Return the [x, y] coordinate for the center point of the cell that contains the specified text.  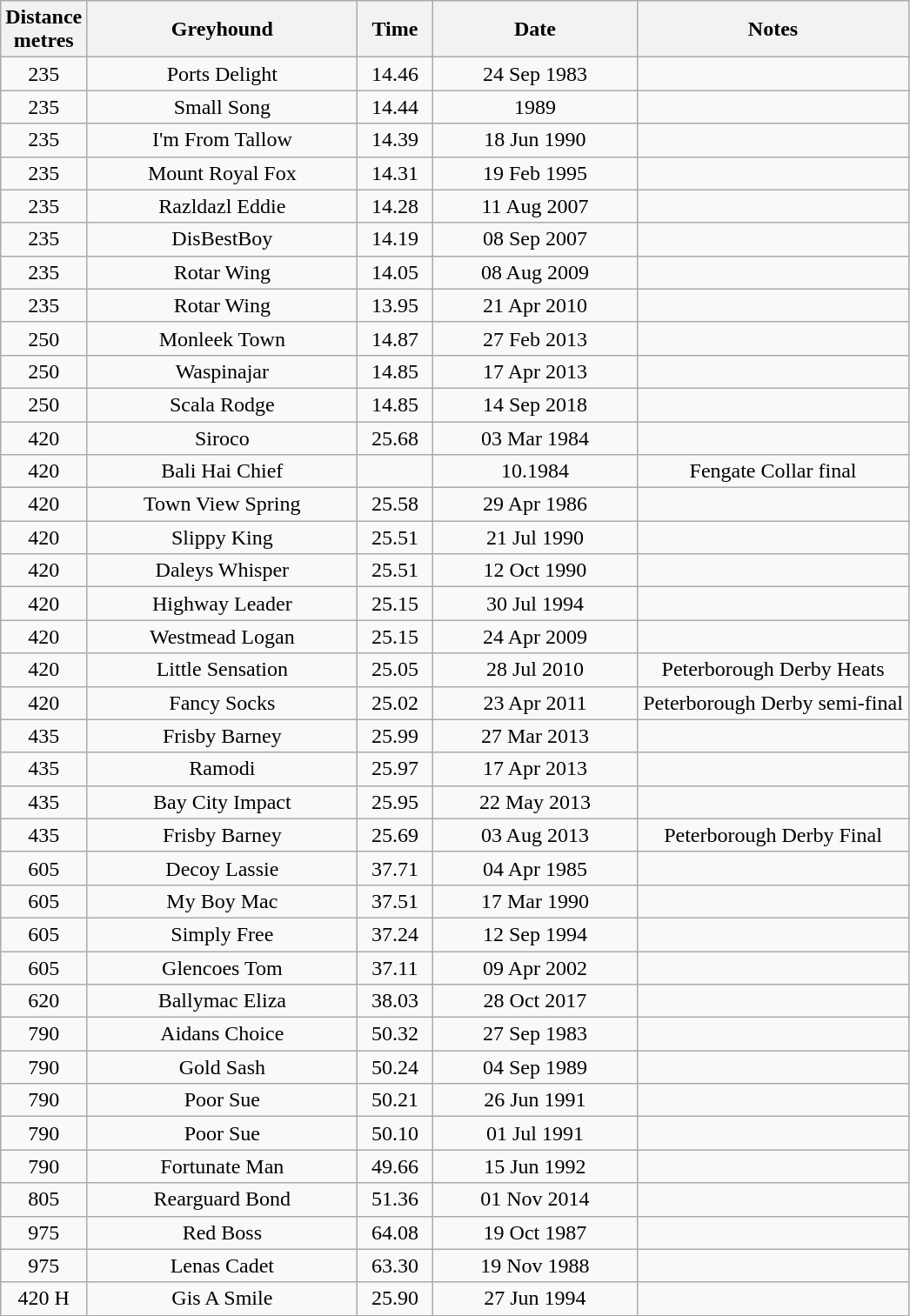
Glencoes Tom [223, 968]
25.58 [395, 504]
14.44 [395, 107]
Town View Spring [223, 504]
Waspinajar [223, 371]
09 Apr 2002 [535, 968]
25.99 [395, 736]
Peterborough Derby semi-final [773, 703]
Mount Royal Fox [223, 173]
50.32 [395, 1034]
Peterborough Derby Heats [773, 670]
Date [535, 30]
12 Sep 1994 [535, 934]
25.02 [395, 703]
13.95 [395, 305]
49.66 [395, 1166]
Peterborough Derby Final [773, 835]
08 Aug 2009 [535, 272]
15 Jun 1992 [535, 1166]
Fortunate Man [223, 1166]
37.24 [395, 934]
19 Oct 1987 [535, 1232]
DisBestBoy [223, 239]
I'm From Tallow [223, 140]
50.10 [395, 1133]
03 Mar 1984 [535, 438]
21 Jul 1990 [535, 538]
1989 [535, 107]
30 Jul 1994 [535, 604]
Monleek Town [223, 338]
Ports Delight [223, 74]
24 Sep 1983 [535, 74]
25.90 [395, 1299]
My Boy Mac [223, 901]
26 Jun 1991 [535, 1100]
Fengate Collar final [773, 471]
38.03 [395, 1001]
25.68 [395, 438]
14.19 [395, 239]
27 Feb 2013 [535, 338]
14.05 [395, 272]
11 Aug 2007 [535, 206]
Siroco [223, 438]
Notes [773, 30]
Gold Sash [223, 1067]
50.21 [395, 1100]
14.46 [395, 74]
620 [43, 1001]
64.08 [395, 1232]
63.30 [395, 1266]
Bay City Impact [223, 802]
17 Mar 1990 [535, 901]
Bali Hai Chief [223, 471]
37.11 [395, 968]
Fancy Socks [223, 703]
24 Apr 2009 [535, 637]
21 Apr 2010 [535, 305]
03 Aug 2013 [535, 835]
Small Song [223, 107]
27 Sep 1983 [535, 1034]
25.97 [395, 769]
25.05 [395, 670]
27 Jun 1994 [535, 1299]
22 May 2013 [535, 802]
420 H [43, 1299]
14.39 [395, 140]
28 Oct 2017 [535, 1001]
28 Jul 2010 [535, 670]
01 Nov 2014 [535, 1199]
805 [43, 1199]
Rearguard Bond [223, 1199]
10.1984 [535, 471]
Simply Free [223, 934]
14.31 [395, 173]
14 Sep 2018 [535, 404]
50.24 [395, 1067]
25.95 [395, 802]
Distancemetres [43, 30]
Gis A Smile [223, 1299]
18 Jun 1990 [535, 140]
Decoy Lassie [223, 868]
Daleys Whisper [223, 571]
51.36 [395, 1199]
12 Oct 1990 [535, 571]
Highway Leader [223, 604]
Lenas Cadet [223, 1266]
37.71 [395, 868]
Greyhound [223, 30]
04 Sep 1989 [535, 1067]
Scala Rodge [223, 404]
14.87 [395, 338]
19 Nov 1988 [535, 1266]
Westmead Logan [223, 637]
01 Jul 1991 [535, 1133]
Ramodi [223, 769]
Red Boss [223, 1232]
14.28 [395, 206]
37.51 [395, 901]
Razldazl Eddie [223, 206]
25.69 [395, 835]
29 Apr 1986 [535, 504]
Little Sensation [223, 670]
27 Mar 2013 [535, 736]
23 Apr 2011 [535, 703]
04 Apr 1985 [535, 868]
08 Sep 2007 [535, 239]
19 Feb 1995 [535, 173]
Ballymac Eliza [223, 1001]
Slippy King [223, 538]
Time [395, 30]
Aidans Choice [223, 1034]
